Output the [X, Y] coordinate of the center of the cell containing the given text.  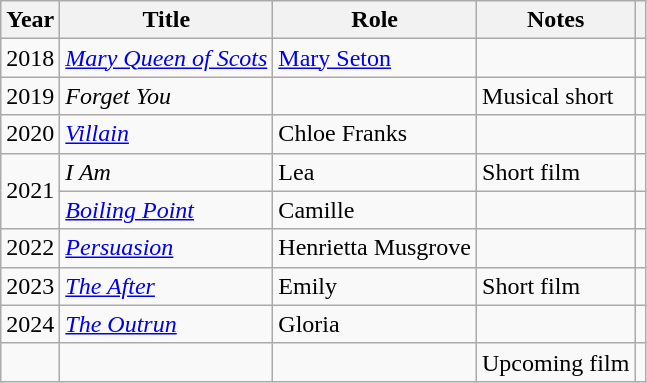
Persuasion [166, 248]
Emily [375, 286]
Chloe Franks [375, 134]
Villain [166, 134]
Mary Queen of Scots [166, 58]
The Outrun [166, 324]
2020 [30, 134]
2018 [30, 58]
Year [30, 20]
Notes [556, 20]
Gloria [375, 324]
Forget You [166, 96]
2024 [30, 324]
Henrietta Musgrove [375, 248]
2019 [30, 96]
Title [166, 20]
2022 [30, 248]
Camille [375, 210]
Role [375, 20]
Lea [375, 172]
The After [166, 286]
I Am [166, 172]
2023 [30, 286]
Musical short [556, 96]
Boiling Point [166, 210]
2021 [30, 191]
Upcoming film [556, 362]
Mary Seton [375, 58]
